Capture the cell that displays the provided text and extract its [x, y] central coordinate. 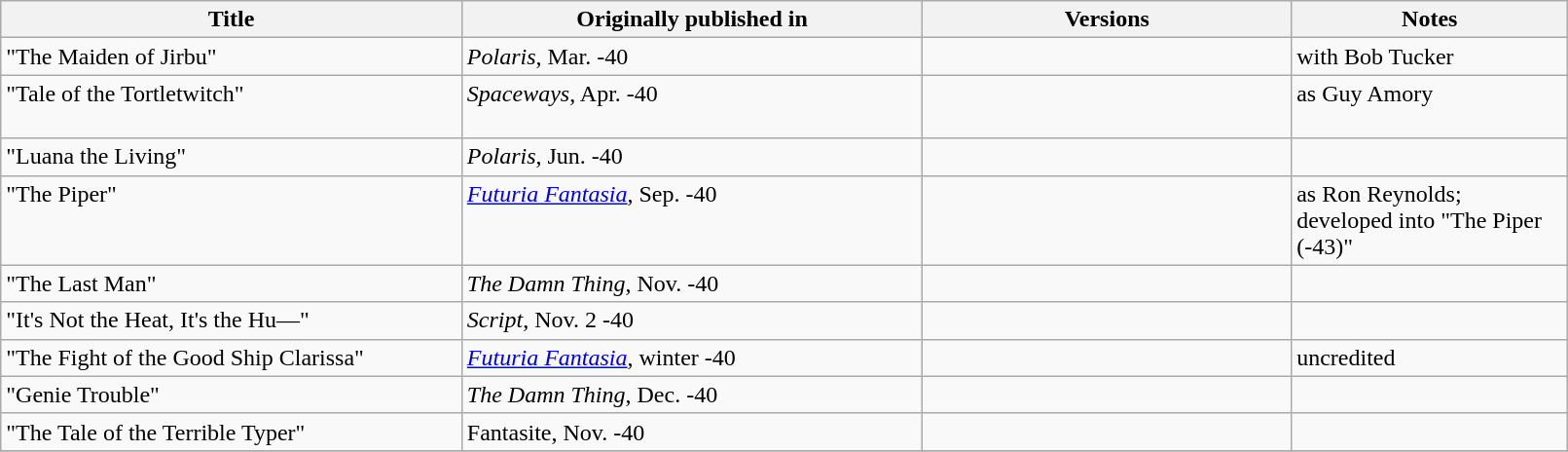
Versions [1108, 19]
"The Maiden of Jirbu" [232, 56]
Futuria Fantasia, Sep. -40 [692, 220]
The Damn Thing, Nov. -40 [692, 283]
"Genie Trouble" [232, 395]
"The Fight of the Good Ship Clarissa" [232, 358]
as Ron Reynolds; developed into "The Piper (-43)" [1430, 220]
uncredited [1430, 358]
"It's Not the Heat, It's the Hu—" [232, 320]
"The Piper" [232, 220]
as Guy Amory [1430, 107]
Spaceways, Apr. -40 [692, 107]
"Tale of the Tortletwitch" [232, 107]
"Luana the Living" [232, 157]
Script, Nov. 2 -40 [692, 320]
The Damn Thing, Dec. -40 [692, 395]
"The Tale of the Terrible Typer" [232, 432]
Fantasite, Nov. -40 [692, 432]
Originally published in [692, 19]
with Bob Tucker [1430, 56]
Futuria Fantasia, winter -40 [692, 358]
Polaris, Mar. -40 [692, 56]
Title [232, 19]
"The Last Man" [232, 283]
Notes [1430, 19]
Polaris, Jun. -40 [692, 157]
